Return (X, Y) of the center of cell containing provided text 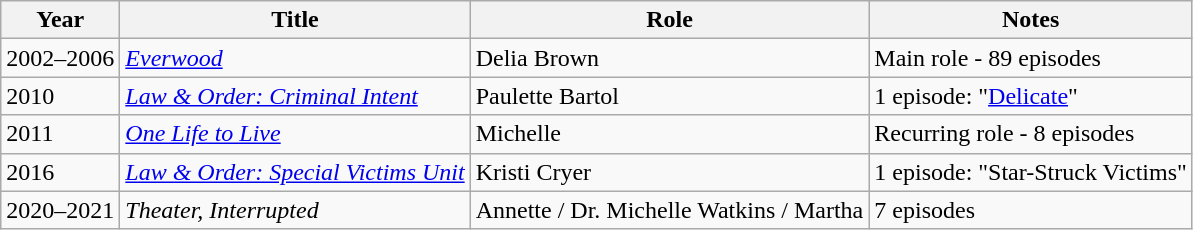
2016 (60, 172)
Law & Order: Criminal Intent (295, 96)
Title (295, 20)
Role (670, 20)
Main role - 89 episodes (1031, 58)
Annette / Dr. Michelle Watkins / Martha (670, 210)
Michelle (670, 134)
Theater, Interrupted (295, 210)
Kristi Cryer (670, 172)
1 episode: "Star-Struck Victims" (1031, 172)
Everwood (295, 58)
Paulette Bartol (670, 96)
Year (60, 20)
Notes (1031, 20)
Law & Order: Special Victims Unit (295, 172)
One Life to Live (295, 134)
2002–2006 (60, 58)
2011 (60, 134)
Delia Brown (670, 58)
2020–2021 (60, 210)
1 episode: "Delicate" (1031, 96)
7 episodes (1031, 210)
2010 (60, 96)
Recurring role - 8 episodes (1031, 134)
